Scan for the cell matching the given text and deliver its (x, y) coordinate at center. 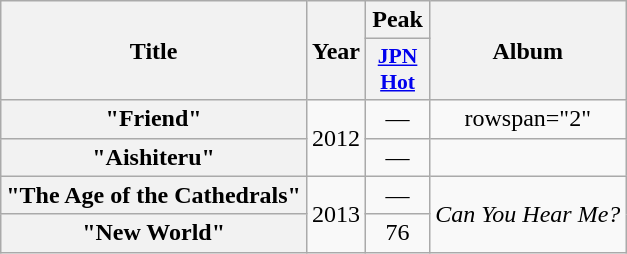
Can You Hear Me? (528, 214)
"New World" (154, 233)
76 (398, 233)
2012 (336, 138)
Peak (398, 20)
2013 (336, 214)
Year (336, 50)
"Aishiteru" (154, 157)
JPNHot (398, 70)
Album (528, 50)
Title (154, 50)
"The Age of the Cathedrals" (154, 195)
"Friend" (154, 119)
rowspan="2" (528, 119)
